Extract the [x, y] coordinate from the center of the cell holding the provided text.  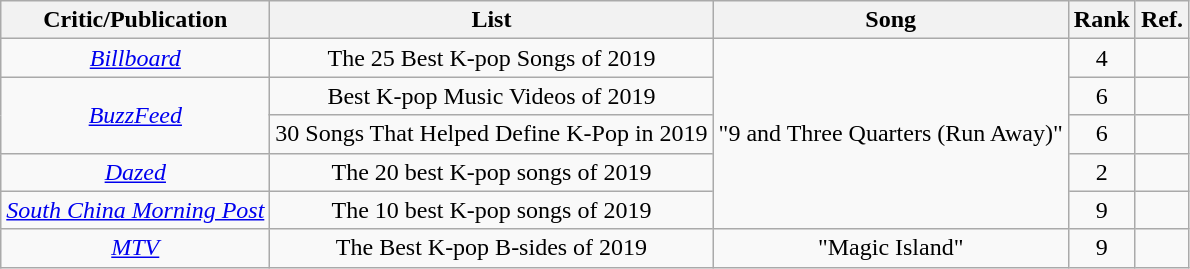
The 25 Best K-pop Songs of 2019 [492, 58]
The Best K-pop B-sides of 2019 [492, 248]
The 10 best K-pop songs of 2019 [492, 210]
South China Morning Post [136, 210]
"9 and Three Quarters (Run Away)" [890, 134]
Billboard [136, 58]
Critic/Publication [136, 20]
30 Songs That Helped Define K-Pop in 2019 [492, 134]
Song [890, 20]
Ref. [1162, 20]
Rank [1102, 20]
The 20 best K-pop songs of 2019 [492, 172]
4 [1102, 58]
"Magic Island" [890, 248]
List [492, 20]
2 [1102, 172]
Dazed [136, 172]
Best K-pop Music Videos of 2019 [492, 96]
MTV [136, 248]
BuzzFeed [136, 115]
